Return (x, y) of the center of cell containing provided text 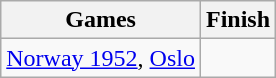
Norway 1952, Oslo (101, 58)
Games (101, 20)
Finish (238, 20)
